Pinpoint the cell where the given text exists, returning its [x, y] midpoint coordinate. 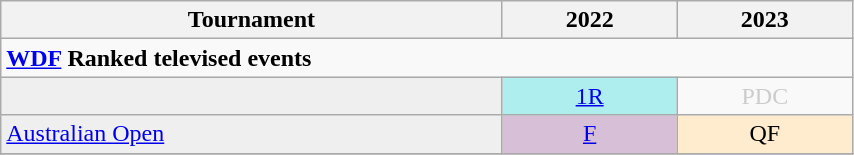
WDF Ranked televised events [427, 58]
Australian Open [252, 134]
F [590, 134]
Tournament [252, 20]
2023 [764, 20]
2022 [590, 20]
QF [764, 134]
PDC [764, 96]
1R [590, 96]
